Capture the cell that displays the provided text and extract its [x, y] central coordinate. 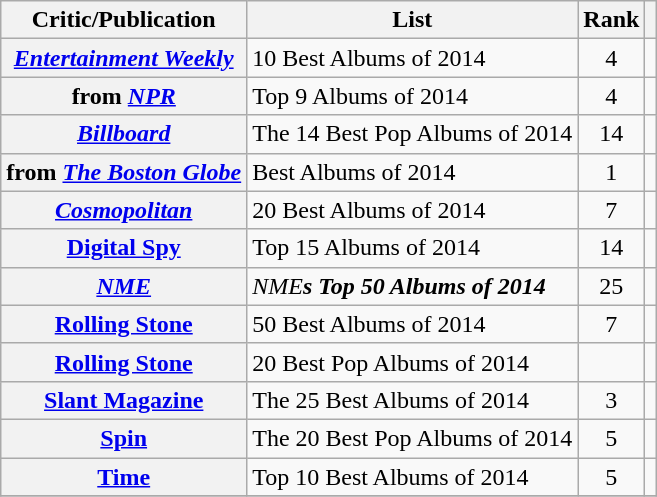
Billboard [124, 134]
Slant Magazine [124, 400]
Critic/Publication [124, 20]
Best Albums of 2014 [412, 172]
3 [612, 400]
Cosmopolitan [124, 210]
50 Best Albums of 2014 [412, 324]
The 14 Best Pop Albums of 2014 [412, 134]
Rank [612, 20]
Digital Spy [124, 248]
1 [612, 172]
10 Best Albums of 2014 [412, 58]
Time [124, 477]
Entertainment Weekly [124, 58]
20 Best Pop Albums of 2014 [412, 362]
25 [612, 286]
Top 9 Albums of 2014 [412, 96]
List [412, 20]
from The Boston Globe [124, 172]
Top 15 Albums of 2014 [412, 248]
The 20 Best Pop Albums of 2014 [412, 438]
Spin [124, 438]
The 25 Best Albums of 2014 [412, 400]
NMEs Top 50 Albums of 2014 [412, 286]
Top 10 Best Albums of 2014 [412, 477]
from NPR [124, 96]
20 Best Albums of 2014 [412, 210]
NME [124, 286]
